Capture the cell that displays the provided text and extract its (X, Y) central coordinate. 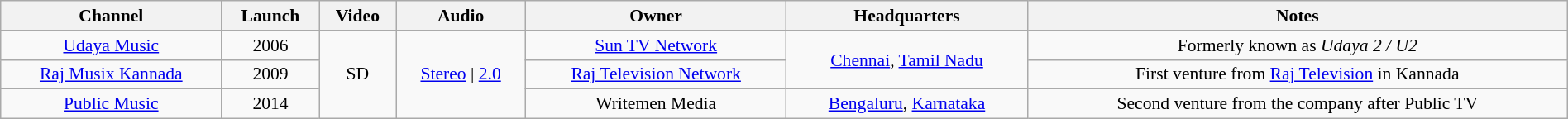
Chennai, Tamil Nadu (907, 59)
Bengaluru, Karnataka (907, 104)
Second venture from the company after Public TV (1297, 104)
2014 (270, 104)
2006 (270, 45)
Raj Musix Kannada (111, 74)
Headquarters (907, 16)
Stereo | 2.0 (461, 74)
Launch (270, 16)
Notes (1297, 16)
Audio (461, 16)
Channel (111, 16)
Owner (657, 16)
First venture from Raj Television in Kannada (1297, 74)
Writemen Media (657, 104)
Sun TV Network (657, 45)
Video (357, 16)
Udaya Music (111, 45)
SD (357, 74)
Formerly known as Udaya 2 / U2 (1297, 45)
Raj Television Network (657, 74)
2009 (270, 74)
Public Music (111, 104)
